Identify which cell holds the provided text, then report its [x, y] central coordinate. 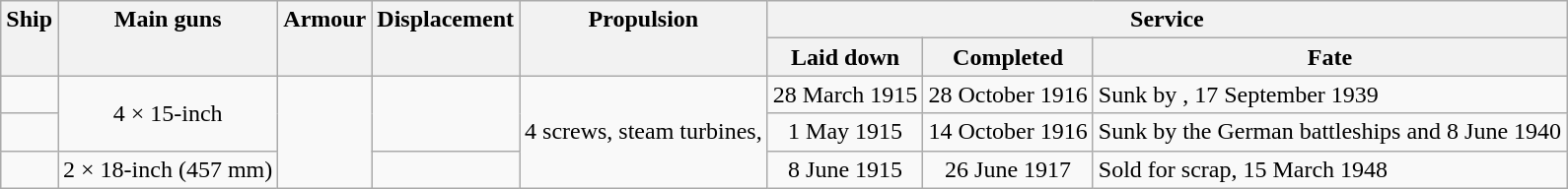
2 × 18-inch (457 mm) [168, 169]
Propulsion [644, 38]
Displacement [446, 38]
28 October 1916 [1008, 94]
4 screws, steam turbines, [644, 132]
8 June 1915 [845, 169]
Fate [1329, 57]
Armour [325, 38]
Main guns [168, 38]
1 May 1915 [845, 132]
4 × 15-inch [168, 113]
28 March 1915 [845, 94]
Sunk by , 17 September 1939 [1329, 94]
Service [1167, 20]
Completed [1008, 57]
14 October 1916 [1008, 132]
Sold for scrap, 15 March 1948 [1329, 169]
26 June 1917 [1008, 169]
Sunk by the German battleships and 8 June 1940 [1329, 132]
Ship [30, 38]
Laid down [845, 57]
